Locate the cell with the specified text and output its (X, Y) center coordinate. 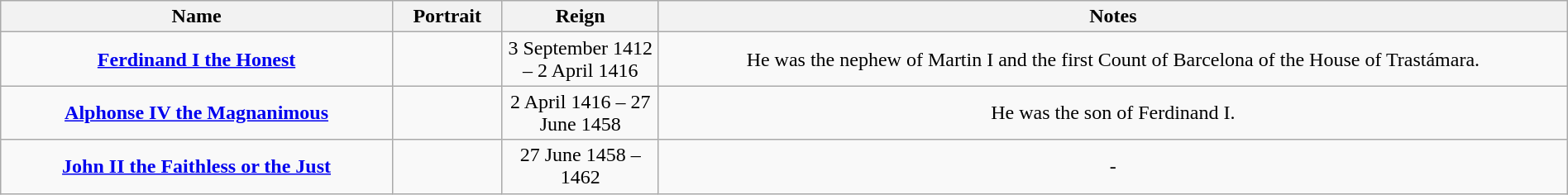
- (1113, 167)
He was the nephew of Martin I and the first Count of Barcelona of the House of Trastámara. (1113, 59)
2 April 1416 – 27 June 1458 (581, 112)
27 June 1458 – 1462 (581, 167)
Notes (1113, 17)
3 September 1412 – 2 April 1416 (581, 59)
He was the son of Ferdinand I. (1113, 112)
Alphonse IV the Magnanimous (197, 112)
Ferdinand I the Honest (197, 59)
Reign (581, 17)
Portrait (447, 17)
Name (197, 17)
John II the Faithless or the Just (197, 167)
